Locate the cell with the specified text and output its (x, y) center coordinate. 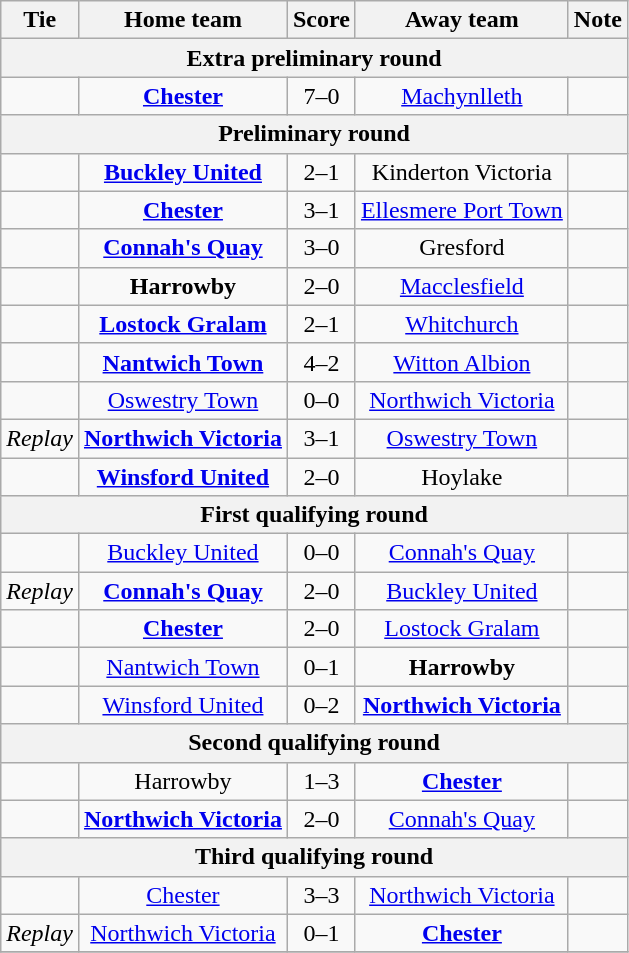
Third qualifying round (314, 857)
3–3 (321, 895)
First qualifying round (314, 515)
Macclesfield (462, 286)
Score (321, 20)
Preliminary round (314, 134)
Kinderton Victoria (462, 172)
Note (598, 20)
Machynlleth (462, 96)
4–2 (321, 362)
Tie (40, 20)
Whitchurch (462, 324)
Witton Albion (462, 362)
7–0 (321, 96)
Away team (462, 20)
1–3 (321, 781)
Hoylake (462, 477)
Gresford (462, 248)
Ellesmere Port Town (462, 210)
0–2 (321, 705)
3–0 (321, 248)
Extra preliminary round (314, 58)
Second qualifying round (314, 743)
Home team (182, 20)
